For the text-containing cell, return its midpoint in [x, y] coordinate format. 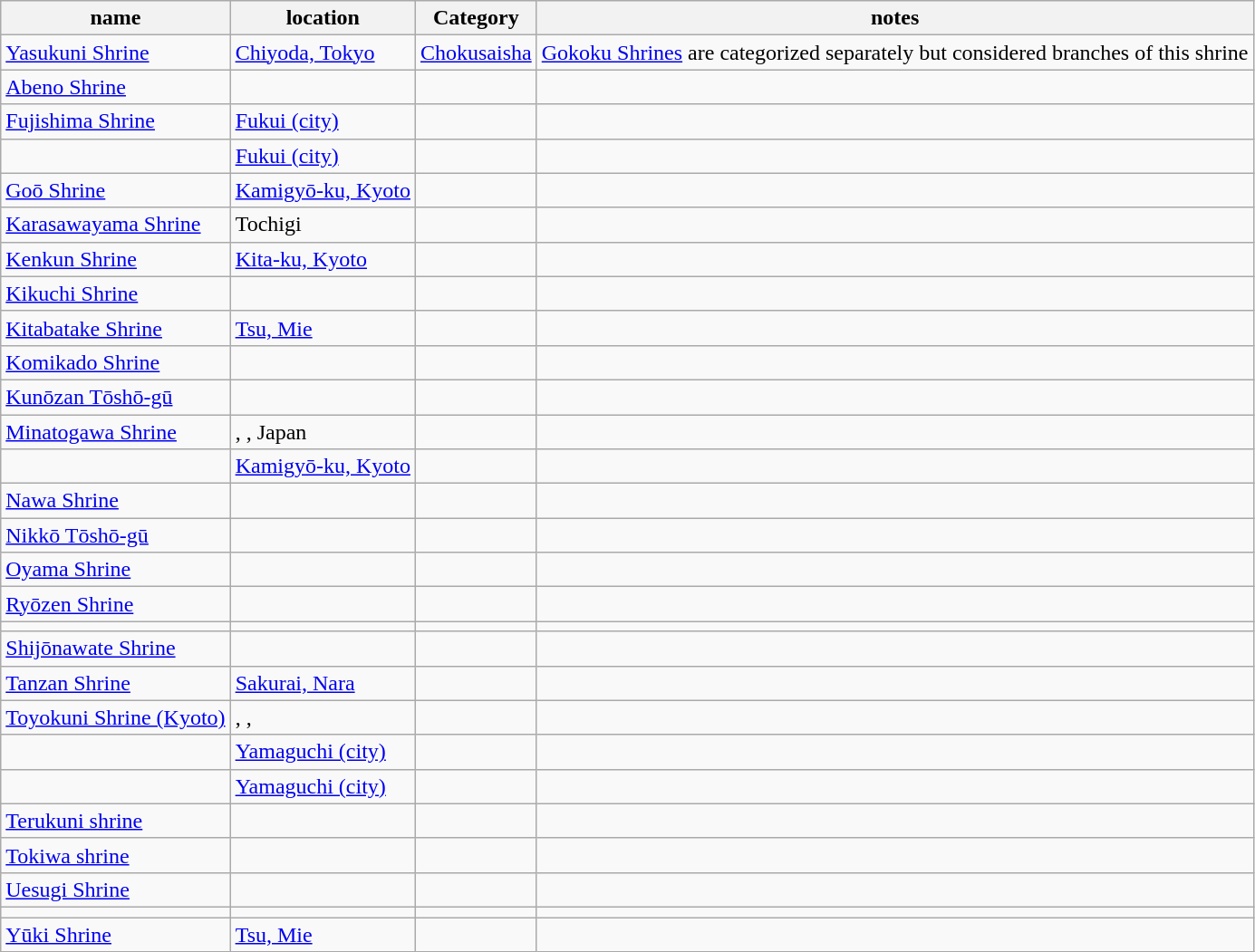
Kunōzan Tōshō-gū [116, 397]
Kenkun Shrine [116, 259]
Tokiwa shrine [116, 855]
location [323, 18]
Terukuni shrine [116, 821]
Gokoku Shrines are categorized separately but considered branches of this shrine [895, 53]
Tanzan Shrine [116, 683]
Category [476, 18]
Abeno Shrine [116, 87]
Uesugi Shrine [116, 889]
Minatogawa Shrine [116, 432]
Kikuchi Shrine [116, 293]
, , [323, 717]
Toyokuni Shrine (Kyoto) [116, 717]
Kita-ku, Kyoto [323, 259]
Fujishima Shrine [116, 121]
Nikkō Tōshō-gū [116, 535]
name [116, 18]
Chokusaisha [476, 53]
Kitabatake Shrine [116, 328]
Yasukuni Shrine [116, 53]
Yūki Shrine [116, 934]
Goō Shrine [116, 190]
Shijōnawate Shrine [116, 649]
notes [895, 18]
Ryōzen Shrine [116, 604]
Tochigi [323, 225]
Sakurai, Nara [323, 683]
Komikado Shrine [116, 362]
Chiyoda, Tokyo [323, 53]
Nawa Shrine [116, 501]
Oyama Shrine [116, 570]
, , Japan [323, 432]
Karasawayama Shrine [116, 225]
